Return [x, y] of the center of cell containing provided text 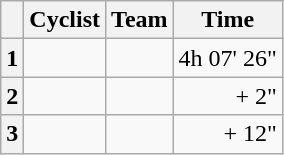
3 [12, 134]
Cyclist [65, 20]
+ 2" [228, 96]
Time [228, 20]
+ 12" [228, 134]
4h 07' 26" [228, 58]
1 [12, 58]
Team [140, 20]
2 [12, 96]
